Provide the [x, y] coordinate of the cell's center where the given text is located.  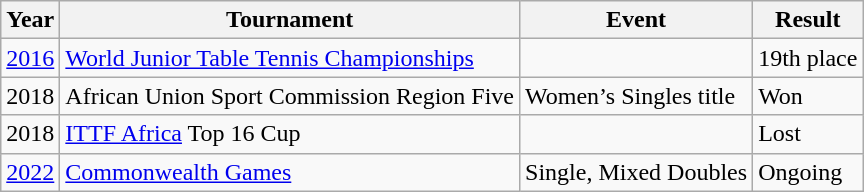
Single, Mixed Doubles [636, 172]
2016 [30, 58]
Commonwealth Games [290, 172]
Women’s Singles title [636, 96]
ITTF Africa Top 16 Cup [290, 134]
World Junior Table Tennis Championships [290, 58]
African Union Sport Commission Region Five [290, 96]
19th place [808, 58]
Result [808, 20]
2022 [30, 172]
Won [808, 96]
Ongoing [808, 172]
Lost [808, 134]
Year [30, 20]
Tournament [290, 20]
Event [636, 20]
